Extract the (X, Y) coordinate from the center of the cell holding the provided text.  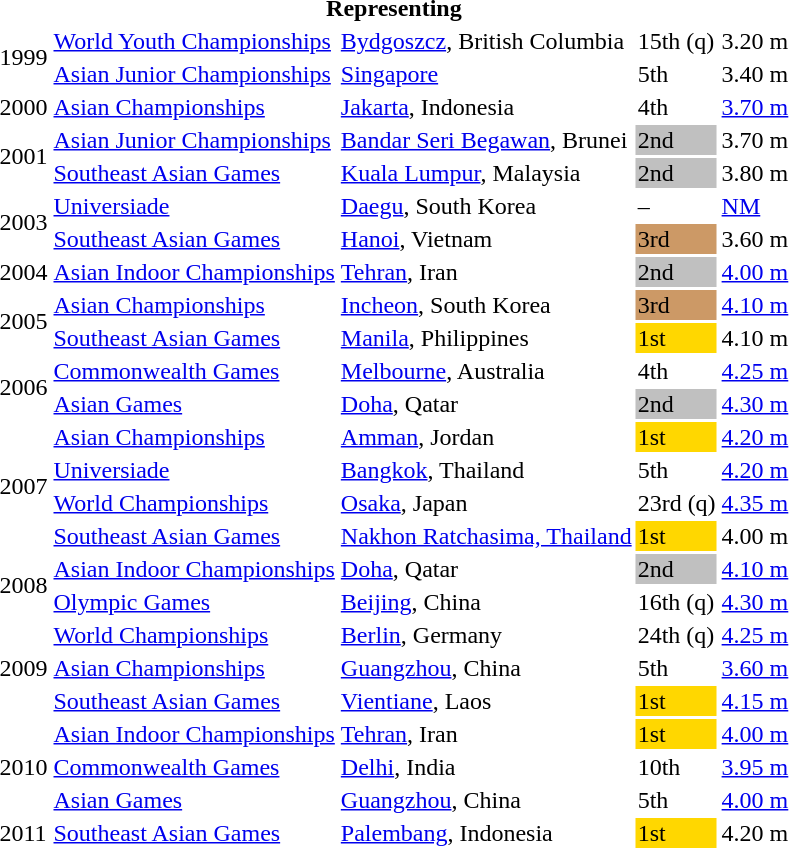
Palembang, Indonesia (486, 833)
Melbourne, Australia (486, 371)
– (676, 206)
Incheon, South Korea (486, 305)
Bandar Seri Begawan, Brunei (486, 140)
Kuala Lumpur, Malaysia (486, 173)
Bangkok, Thailand (486, 470)
10th (676, 767)
Jakarta, Indonesia (486, 107)
Vientiane, Laos (486, 701)
Osaka, Japan (486, 503)
15th (q) (676, 41)
Amman, Jordan (486, 437)
Olympic Games (194, 602)
Daegu, South Korea (486, 206)
Bydgoszcz, British Columbia (486, 41)
Manila, Philippines (486, 338)
Nakhon Ratchasima, Thailand (486, 536)
23rd (q) (676, 503)
Singapore (486, 74)
Delhi, India (486, 767)
24th (q) (676, 635)
16th (q) (676, 602)
Berlin, Germany (486, 635)
Beijing, China (486, 602)
World Youth Championships (194, 41)
Hanoi, Vietnam (486, 239)
